Pinpoint the cell where the given text exists, returning its [X, Y] midpoint coordinate. 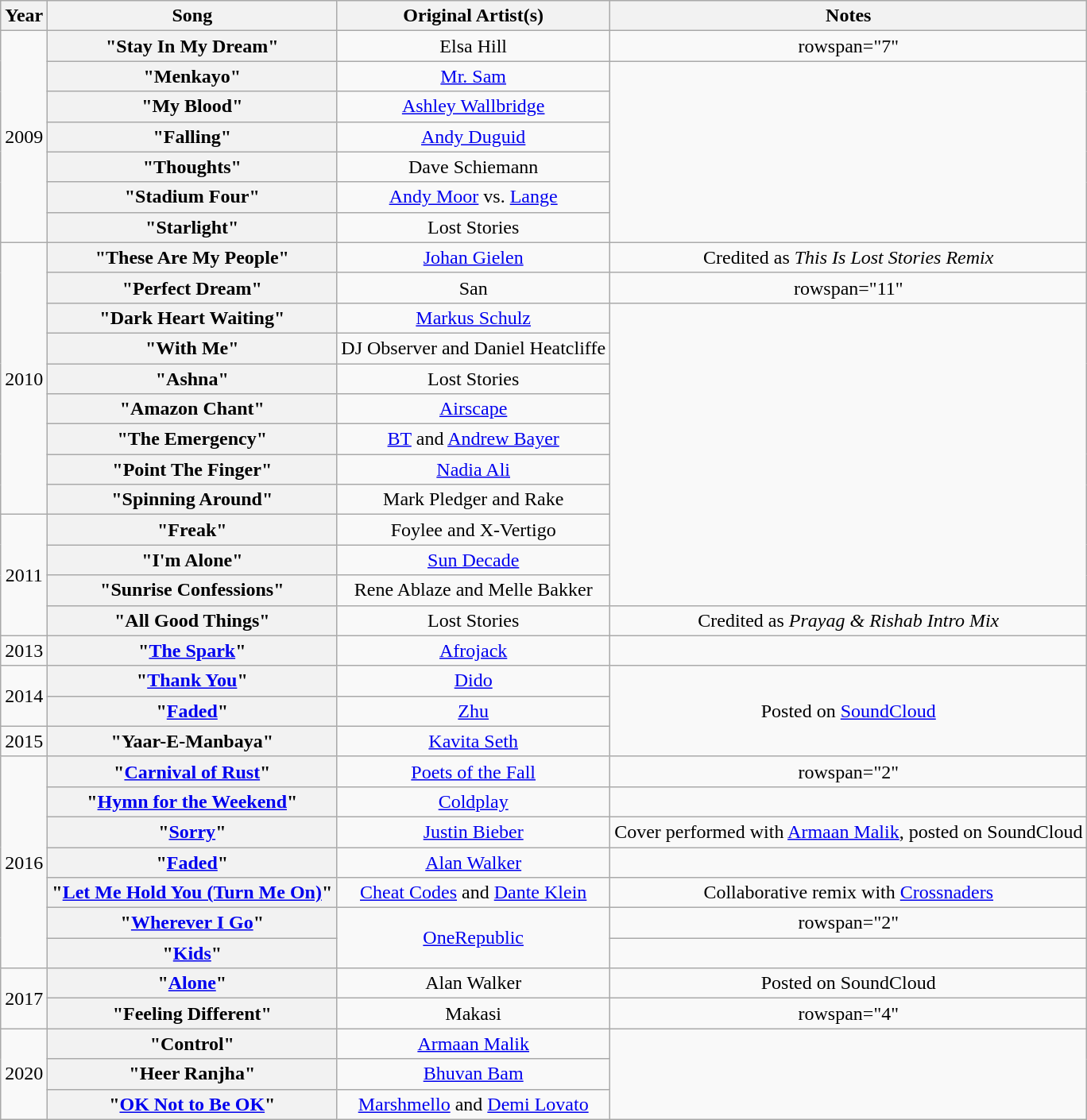
"Dark Heart Waiting" [192, 318]
Poets of the Fall [474, 771]
2011 [24, 575]
Cheat Codes and Dante Klein [474, 893]
Notes [849, 16]
rowspan="11" [849, 288]
"Thank You" [192, 681]
"OK Not to Be OK" [192, 1104]
"Spinning Around" [192, 500]
"Let Me Hold You (Turn Me On)" [192, 893]
"All Good Things" [192, 620]
Dido [474, 681]
"Starlight" [192, 227]
2015 [24, 741]
Dave Schiemann [474, 167]
rowspan="7" [849, 46]
Credited as This Is Lost Stories Remix [849, 257]
Collaborative remix with Crossnaders [849, 893]
Original Artist(s) [474, 16]
Cover performed with Armaan Malik, posted on SoundCloud [849, 832]
"Menkayo" [192, 76]
Afrojack [474, 651]
"My Blood" [192, 106]
Marshmello and Demi Lovato [474, 1104]
"Thoughts" [192, 167]
"Amazon Chant" [192, 409]
Justin Bieber [474, 832]
Year [24, 16]
Makasi [474, 1014]
Kavita Seth [474, 741]
"Stadium Four" [192, 197]
"Carnival of Rust" [192, 771]
Airscape [474, 409]
"Wherever I Go" [192, 923]
"Feeling Different" [192, 1014]
rowspan="4" [849, 1014]
Rene Ablaze and Melle Bakker [474, 590]
"Kids" [192, 953]
Elsa Hill [474, 46]
"Alone" [192, 983]
Credited as Prayag & Rishab Intro Mix [849, 620]
Ashley Wallbridge [474, 106]
"With Me" [192, 348]
Bhuvan Bam [474, 1074]
Sun Decade [474, 560]
"The Spark" [192, 651]
Nadia Ali [474, 469]
Markus Schulz [474, 318]
"These Are My People" [192, 257]
Johan Gielen [474, 257]
"Sorry" [192, 832]
Song [192, 16]
"Falling" [192, 137]
Coldplay [474, 801]
Mr. Sam [474, 76]
2013 [24, 651]
"Point The Finger" [192, 469]
2009 [24, 137]
DJ Observer and Daniel Heatcliffe [474, 348]
Armaan Malik [474, 1044]
"Freak" [192, 530]
"Stay In My Dream" [192, 46]
2017 [24, 998]
2020 [24, 1074]
Andy Moor vs. Lange [474, 197]
"The Emergency" [192, 439]
OneRepublic [474, 938]
Andy Duguid [474, 137]
Foylee and X-Vertigo [474, 530]
Zhu [474, 711]
"I'm Alone" [192, 560]
"Sunrise Confessions" [192, 590]
"Yaar-E-Manbaya" [192, 741]
Mark Pledger and Rake [474, 500]
2014 [24, 696]
2010 [24, 378]
2016 [24, 862]
BT and Andrew Bayer [474, 439]
"Perfect Dream" [192, 288]
San [474, 288]
"Heer Ranjha" [192, 1074]
"Hymn for the Weekend" [192, 801]
"Control" [192, 1044]
"Ashna" [192, 379]
